From the cell containing the given text, extract its center point as [x, y] coordinate. 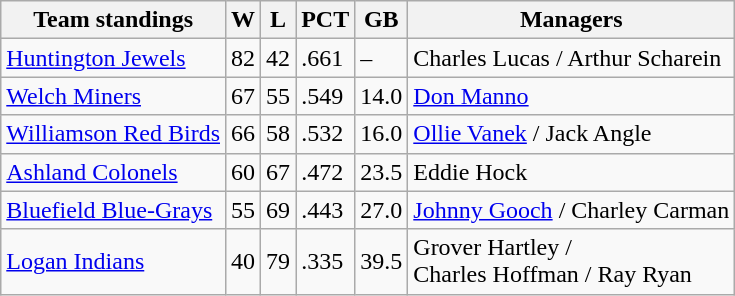
.472 [326, 172]
Huntington Jewels [114, 58]
82 [244, 58]
39.5 [382, 262]
.661 [326, 58]
Team standings [114, 20]
.549 [326, 96]
.443 [326, 210]
Grover Hartley / Charles Hoffman / Ray Ryan [572, 262]
79 [278, 262]
Logan Indians [114, 262]
Bluefield Blue-Grays [114, 210]
Williamson Red Birds [114, 134]
66 [244, 134]
W [244, 20]
69 [278, 210]
Ollie Vanek / Jack Angle [572, 134]
27.0 [382, 210]
16.0 [382, 134]
60 [244, 172]
.532 [326, 134]
23.5 [382, 172]
14.0 [382, 96]
– [382, 58]
42 [278, 58]
40 [244, 262]
PCT [326, 20]
Eddie Hock [572, 172]
Ashland Colonels [114, 172]
Welch Miners [114, 96]
Charles Lucas / Arthur Scharein [572, 58]
L [278, 20]
Managers [572, 20]
Don Manno [572, 96]
.335 [326, 262]
58 [278, 134]
GB [382, 20]
Johnny Gooch / Charley Carman [572, 210]
